Provide the [X, Y] coordinate of the cell's center where the given text is located.  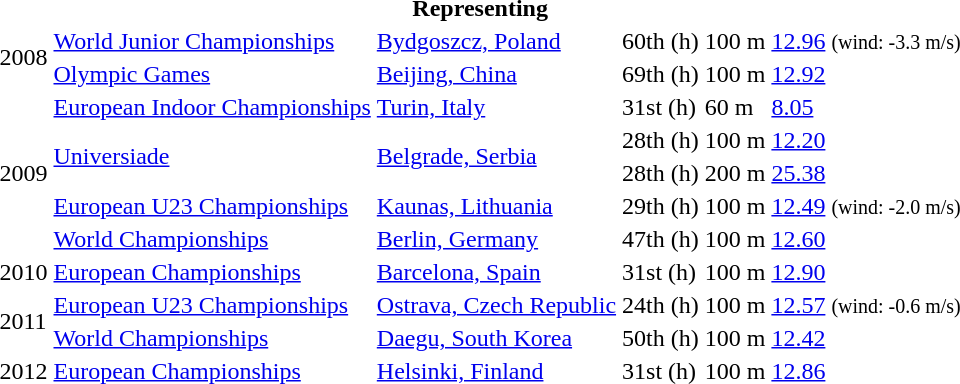
29th (h) [661, 206]
Berlin, Germany [496, 239]
Beijing, China [496, 74]
Turin, Italy [496, 107]
Bydgoszcz, Poland [496, 41]
60th (h) [661, 41]
47th (h) [661, 239]
Olympic Games [212, 74]
European Championships [212, 272]
Barcelona, Spain [496, 272]
50th (h) [661, 338]
Kaunas, Lithuania [496, 206]
200 m [735, 173]
Daegu, South Korea [496, 338]
60 m [735, 107]
Ostrava, Czech Republic [496, 305]
24th (h) [661, 305]
World Junior Championships [212, 41]
European Indoor Championships [212, 107]
69th (h) [661, 74]
Belgrade, Serbia [496, 156]
Universiade [212, 156]
